Extract the [x, y] coordinate from the center of the cell holding the provided text.  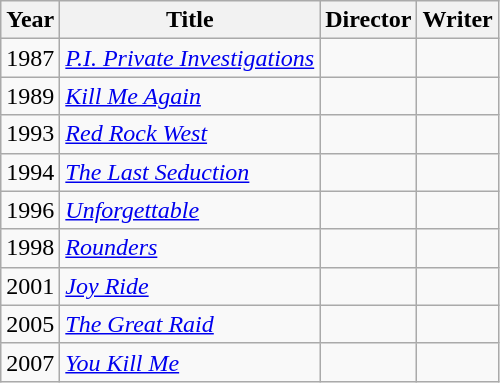
1998 [30, 248]
2005 [30, 324]
The Great Raid [190, 324]
Joy Ride [190, 286]
The Last Seduction [190, 172]
1987 [30, 58]
1994 [30, 172]
1996 [30, 210]
2001 [30, 286]
Rounders [190, 248]
P.I. Private Investigations [190, 58]
1989 [30, 96]
Kill Me Again [190, 96]
Unforgettable [190, 210]
Title [190, 20]
Writer [458, 20]
Red Rock West [190, 134]
Year [30, 20]
Director [368, 20]
1993 [30, 134]
2007 [30, 362]
You Kill Me [190, 362]
